For the text-containing cell, return its midpoint in [X, Y] coordinate format. 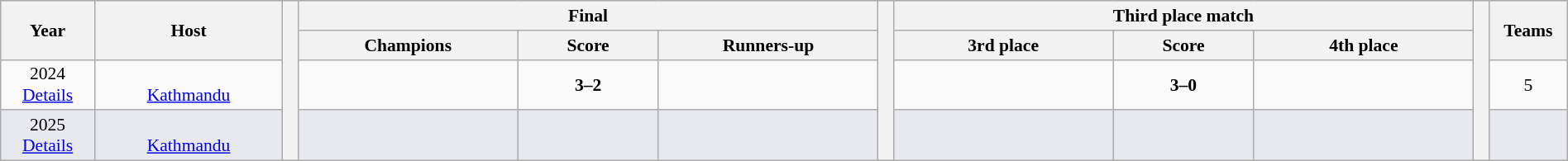
Runners-up [767, 45]
Final [589, 16]
2025Details [48, 135]
Year [48, 30]
3rd place [1004, 45]
Third place match [1184, 16]
Champions [409, 45]
3–0 [1183, 84]
5 [1528, 84]
3–2 [588, 84]
Host [189, 30]
Teams [1528, 30]
4th place [1363, 45]
2024Details [48, 84]
